Output the (x, y) coordinate of the center of the cell containing the given text.  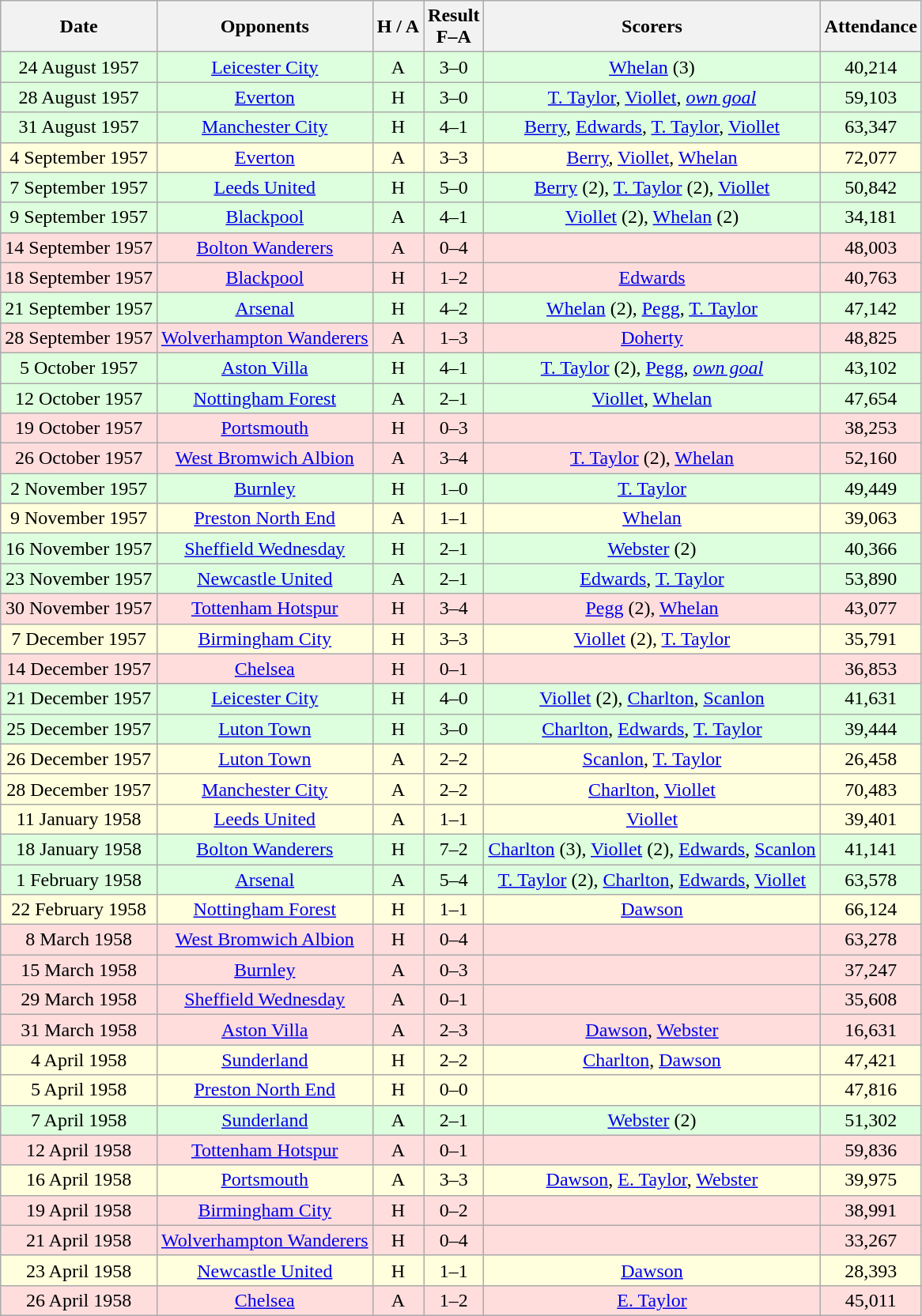
16 November 1957 (79, 549)
2–3 (454, 1030)
43,102 (871, 368)
40,366 (871, 549)
28 August 1957 (79, 97)
Berry, Viollet, Whelan (652, 157)
Dawson, E. Taylor, Webster (652, 1180)
T. Taylor (2), Pegg, own goal (652, 368)
Berry, Edwards, T. Taylor, Viollet (652, 127)
39,975 (871, 1180)
66,124 (871, 910)
7 September 1957 (79, 187)
26 April 1958 (79, 1300)
39,444 (871, 729)
Edwards, T. Taylor (652, 579)
Viollet (652, 819)
12 April 1958 (79, 1150)
Attendance (871, 27)
16 April 1958 (79, 1180)
59,103 (871, 97)
Whelan (652, 518)
5 April 1958 (79, 1090)
1–0 (454, 488)
36,853 (871, 669)
39,401 (871, 819)
Date (79, 27)
9 September 1957 (79, 217)
0–2 (454, 1210)
E. Taylor (652, 1300)
Edwards (652, 277)
H / A (398, 27)
40,763 (871, 277)
28 September 1957 (79, 337)
18 September 1957 (79, 277)
29 March 1958 (79, 1000)
21 December 1957 (79, 699)
14 September 1957 (79, 247)
11 January 1958 (79, 819)
Charlton, Viollet (652, 789)
35,608 (871, 1000)
23 April 1958 (79, 1270)
26 December 1957 (79, 759)
T. Taylor (2), Whelan (652, 458)
47,421 (871, 1060)
21 September 1957 (79, 307)
T. Taylor (652, 488)
Charlton (3), Viollet (2), Edwards, Scanlon (652, 849)
Viollet (2), T. Taylor (652, 639)
72,077 (871, 157)
T. Taylor (2), Charlton, Edwards, Viollet (652, 880)
30 November 1957 (79, 609)
48,003 (871, 247)
51,302 (871, 1120)
Whelan (2), Pegg, T. Taylor (652, 307)
22 February 1958 (79, 910)
39,063 (871, 518)
34,181 (871, 217)
0–0 (454, 1090)
T. Taylor, Viollet, own goal (652, 97)
1 February 1958 (79, 880)
63,347 (871, 127)
50,842 (871, 187)
ResultF–A (454, 27)
2 November 1957 (79, 488)
37,247 (871, 970)
Opponents (264, 27)
52,160 (871, 458)
18 January 1958 (79, 849)
19 October 1957 (79, 428)
33,267 (871, 1240)
41,141 (871, 849)
8 March 1958 (79, 940)
41,631 (871, 699)
5–4 (454, 880)
Dawson, Webster (652, 1030)
31 August 1957 (79, 127)
16,631 (871, 1030)
4 April 1958 (79, 1060)
14 December 1957 (79, 669)
47,816 (871, 1090)
48,825 (871, 337)
Pegg (2), Whelan (652, 609)
40,214 (871, 67)
43,077 (871, 609)
63,578 (871, 880)
Berry (2), T. Taylor (2), Viollet (652, 187)
38,253 (871, 428)
Charlton, Dawson (652, 1060)
47,654 (871, 398)
Viollet, Whelan (652, 398)
7–2 (454, 849)
47,142 (871, 307)
Viollet (2), Whelan (2) (652, 217)
28 December 1957 (79, 789)
1–3 (454, 337)
9 November 1957 (79, 518)
Viollet (2), Charlton, Scanlon (652, 699)
38,991 (871, 1210)
23 November 1957 (79, 579)
7 April 1958 (79, 1120)
Scanlon, T. Taylor (652, 759)
15 March 1958 (79, 970)
26,458 (871, 759)
63,278 (871, 940)
4–0 (454, 699)
19 April 1958 (79, 1210)
Charlton, Edwards, T. Taylor (652, 729)
5 October 1957 (79, 368)
Scorers (652, 27)
5–0 (454, 187)
45,011 (871, 1300)
4–2 (454, 307)
Whelan (3) (652, 67)
35,791 (871, 639)
7 December 1957 (79, 639)
25 December 1957 (79, 729)
70,483 (871, 789)
12 October 1957 (79, 398)
24 August 1957 (79, 67)
28,393 (871, 1270)
26 October 1957 (79, 458)
31 March 1958 (79, 1030)
59,836 (871, 1150)
53,890 (871, 579)
4 September 1957 (79, 157)
Doherty (652, 337)
21 April 1958 (79, 1240)
49,449 (871, 488)
